Identify which cell holds the provided text, then report its (x, y) central coordinate. 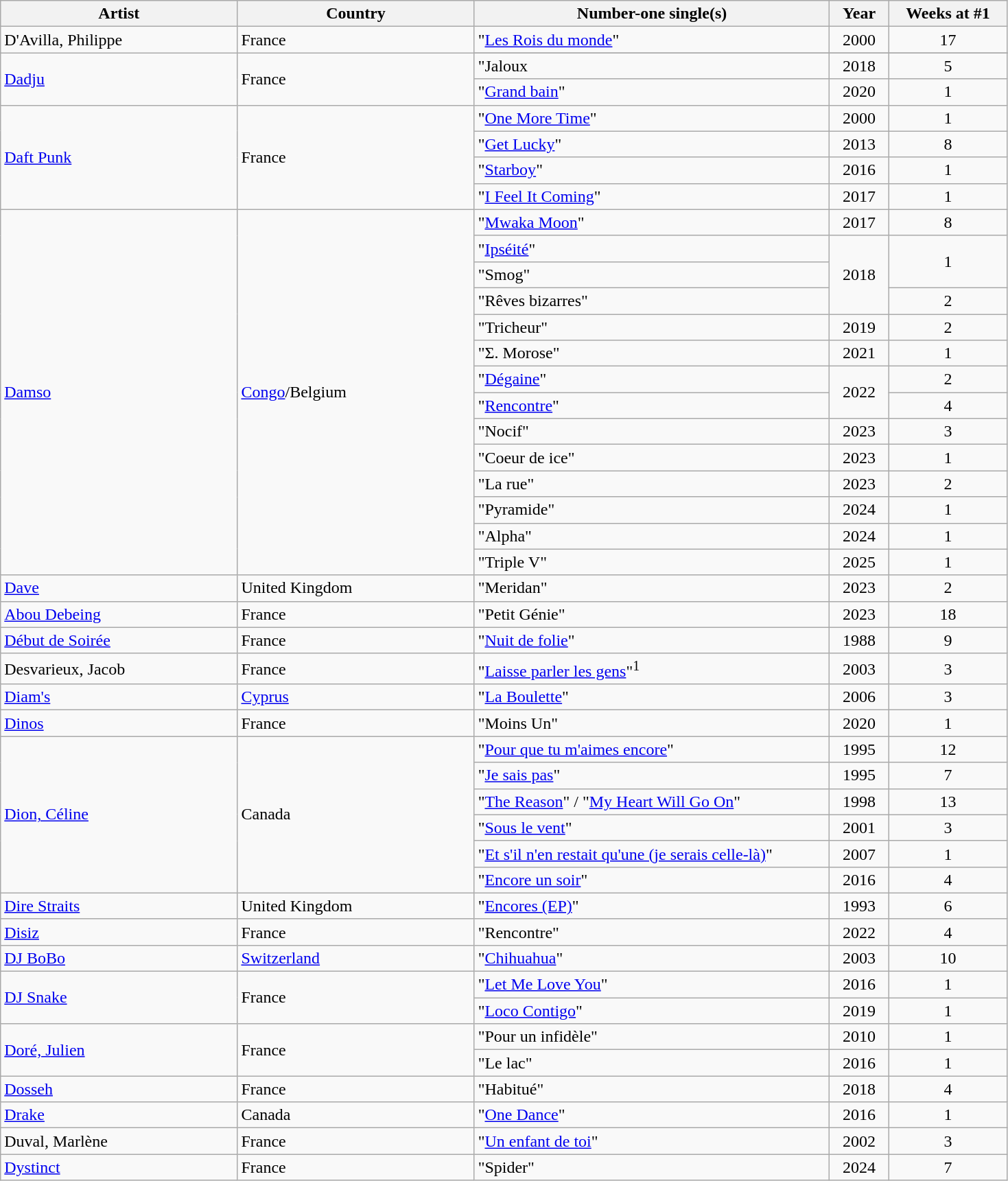
Daft Punk (119, 157)
Cyprus (355, 697)
1998 (859, 802)
"One Dance" (652, 1115)
9 (948, 640)
"Ipséité" (652, 248)
2002 (859, 1141)
"Spider" (652, 1167)
"Sous le vent" (652, 828)
2021 (859, 353)
"Encore un soir" (652, 880)
"Pour un infidèle" (652, 1037)
10 (948, 958)
"Σ. Morose" (652, 353)
2010 (859, 1037)
1988 (859, 640)
Switzerland (355, 958)
"I Feel It Coming" (652, 196)
2001 (859, 828)
"Grand bain" (652, 92)
Dion, Céline (119, 815)
2013 (859, 144)
Dystinct (119, 1167)
"Habitué" (652, 1089)
DJ BoBo (119, 958)
"Pour que tu m'aimes encore" (652, 749)
Doré, Julien (119, 1050)
12 (948, 749)
Dire Straits (119, 906)
"Alpha" (652, 536)
1993 (859, 906)
Year (859, 14)
"Rêves bizarres" (652, 301)
"Loco Contigo" (652, 1011)
13 (948, 802)
2007 (859, 854)
"Un enfant de toi" (652, 1141)
DJ Snake (119, 998)
"Moins Un" (652, 723)
Weeks at #1 (948, 14)
"Chihuahua" (652, 958)
"Encores (EP)" (652, 906)
Congo/Belgium (355, 393)
Abou Debeing (119, 614)
"Et s'il n'en restait qu'une (je serais celle-là)" (652, 854)
Dadju (119, 79)
"Dégaine" (652, 379)
2025 (859, 562)
"The Reason" / "My Heart Will Go On" (652, 802)
17 (948, 40)
"Petit Génie" (652, 614)
"Je sais pas" (652, 775)
Diam's (119, 697)
Number-one single(s) (652, 14)
Début de Soirée (119, 640)
"Nuit de folie" (652, 640)
"Jaloux (652, 66)
"Let Me Love You" (652, 985)
Disiz (119, 932)
"La rue" (652, 484)
D'Avilla, Philippe (119, 40)
Dosseh (119, 1089)
"Nocif" (652, 432)
"Tricheur" (652, 327)
"Meridan" (652, 588)
"Pyramide" (652, 510)
"Mwaka Moon" (652, 222)
Duval, Marlène (119, 1141)
"La Boulette" (652, 697)
Artist (119, 14)
"One More Time" (652, 118)
"Smog" (652, 274)
"Coeur de ice" (652, 458)
"Triple V" (652, 562)
18 (948, 614)
2006 (859, 697)
"Starboy" (652, 170)
"Les Rois du monde" (652, 40)
"Get Lucky" (652, 144)
Dinos (119, 723)
Drake (119, 1115)
Dave (119, 588)
"Laisse parler les gens"1 (652, 668)
Country (355, 14)
Damso (119, 393)
5 (948, 66)
"Le lac" (652, 1063)
Desvarieux, Jacob (119, 668)
6 (948, 906)
